Return the (x, y) coordinate for the center point of the cell that contains the specified text.  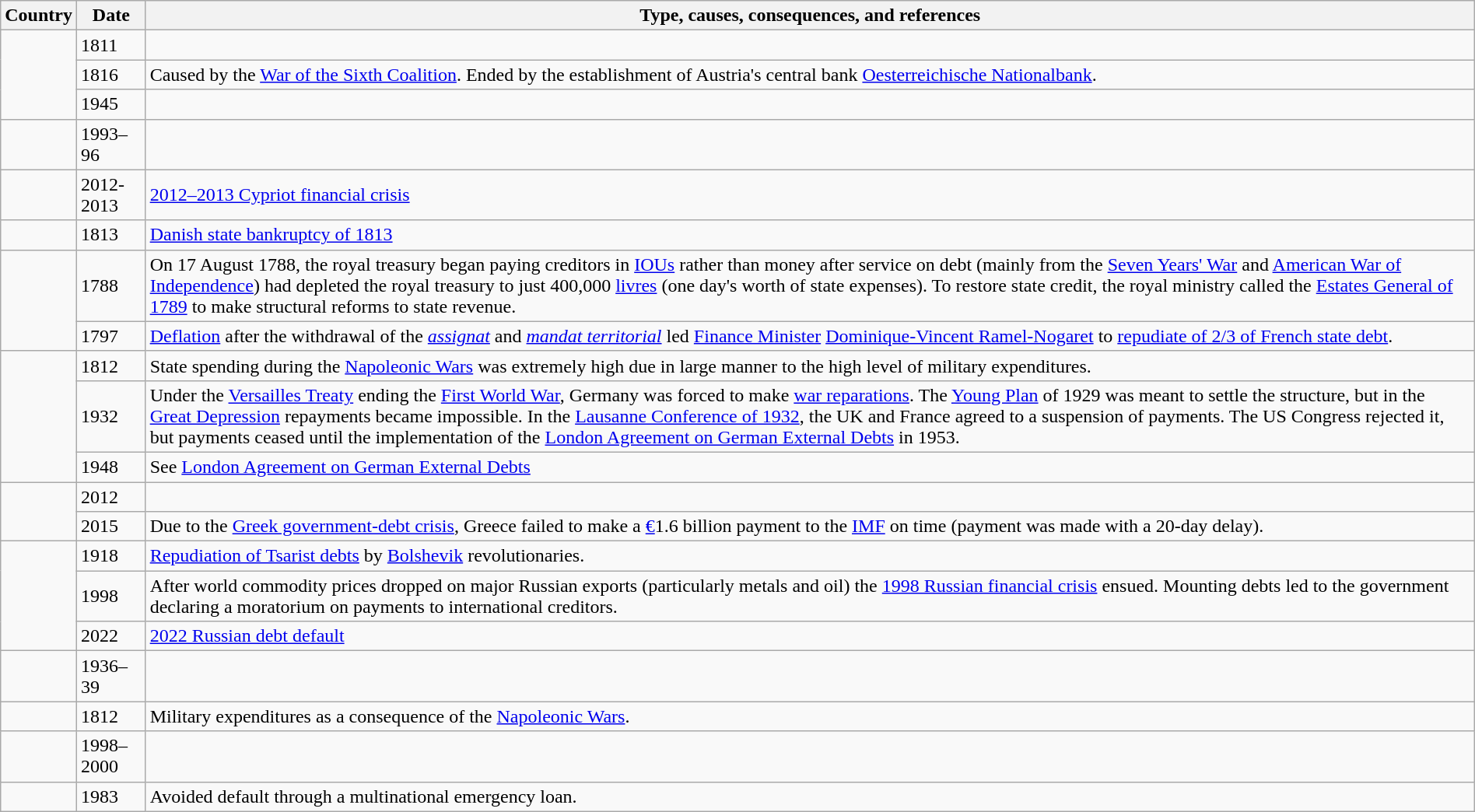
2012 (110, 497)
Type, causes, consequences, and references (810, 16)
2022 (110, 636)
1811 (110, 45)
1918 (110, 556)
Repudiation of Tsarist debts by Bolshevik revolutionaries. (810, 556)
1948 (110, 467)
Due to the Greek government-debt crisis, Greece failed to make a €1.6 billion payment to the IMF on time (payment was made with a 20-day delay). (810, 527)
2012–2013 Cypriot financial crisis (810, 194)
Avoided default through a multinational emergency loan. (810, 796)
2012-2013 (110, 194)
1936–39 (110, 677)
1788 (110, 285)
2022 Russian debt default (810, 636)
Date (110, 16)
Danish state bankruptcy of 1813 (810, 235)
Caused by the War of the Sixth Coalition. Ended by the establishment of Austria's central bank Oesterreichische Nationalbank. (810, 75)
1813 (110, 235)
1998 (110, 596)
1932 (110, 416)
1998–2000 (110, 756)
Country (39, 16)
See London Agreement on German External Debts (810, 467)
1797 (110, 336)
State spending during the Napoleonic Wars was extremely high due in large manner to the high level of military expenditures. (810, 366)
Military expenditures as a consequence of the Napoleonic Wars. (810, 716)
1993–96 (110, 145)
1945 (110, 104)
1983 (110, 796)
1816 (110, 75)
2015 (110, 527)
